Scan for the cell matching the given text and deliver its [x, y] coordinate at center. 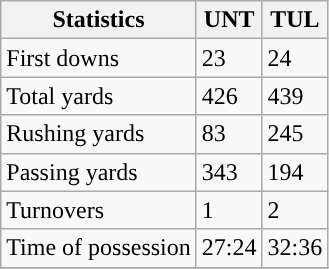
UNT [229, 20]
1 [229, 210]
194 [295, 172]
343 [229, 172]
426 [229, 96]
Statistics [99, 20]
32:36 [295, 248]
439 [295, 96]
24 [295, 58]
245 [295, 134]
27:24 [229, 248]
Turnovers [99, 210]
23 [229, 58]
Rushing yards [99, 134]
TUL [295, 20]
First downs [99, 58]
2 [295, 210]
Time of possession [99, 248]
Passing yards [99, 172]
Total yards [99, 96]
83 [229, 134]
